Return the (X, Y) coordinate for the center point of the cell that contains the specified text.  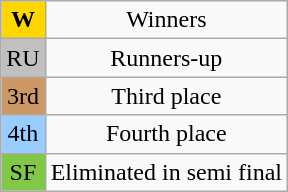
4th (23, 134)
W (23, 20)
Fourth place (166, 134)
3rd (23, 96)
Winners (166, 20)
SF (23, 172)
Runners-up (166, 58)
Eliminated in semi final (166, 172)
Third place (166, 96)
RU (23, 58)
